Identify which cell holds the provided text, then report its (X, Y) central coordinate. 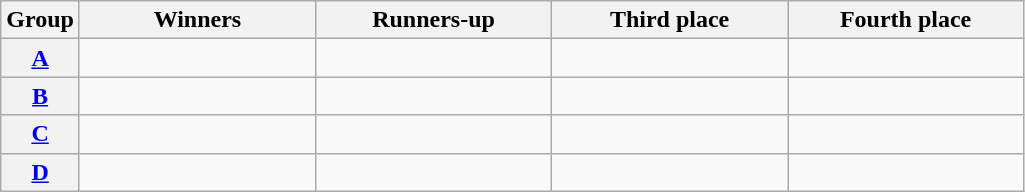
Winners (197, 20)
C (40, 134)
Third place (670, 20)
Fourth place (906, 20)
D (40, 172)
Runners-up (433, 20)
B (40, 96)
Group (40, 20)
A (40, 58)
